Detect which cell encompasses the target text, then output its (X, Y) center coordinate. 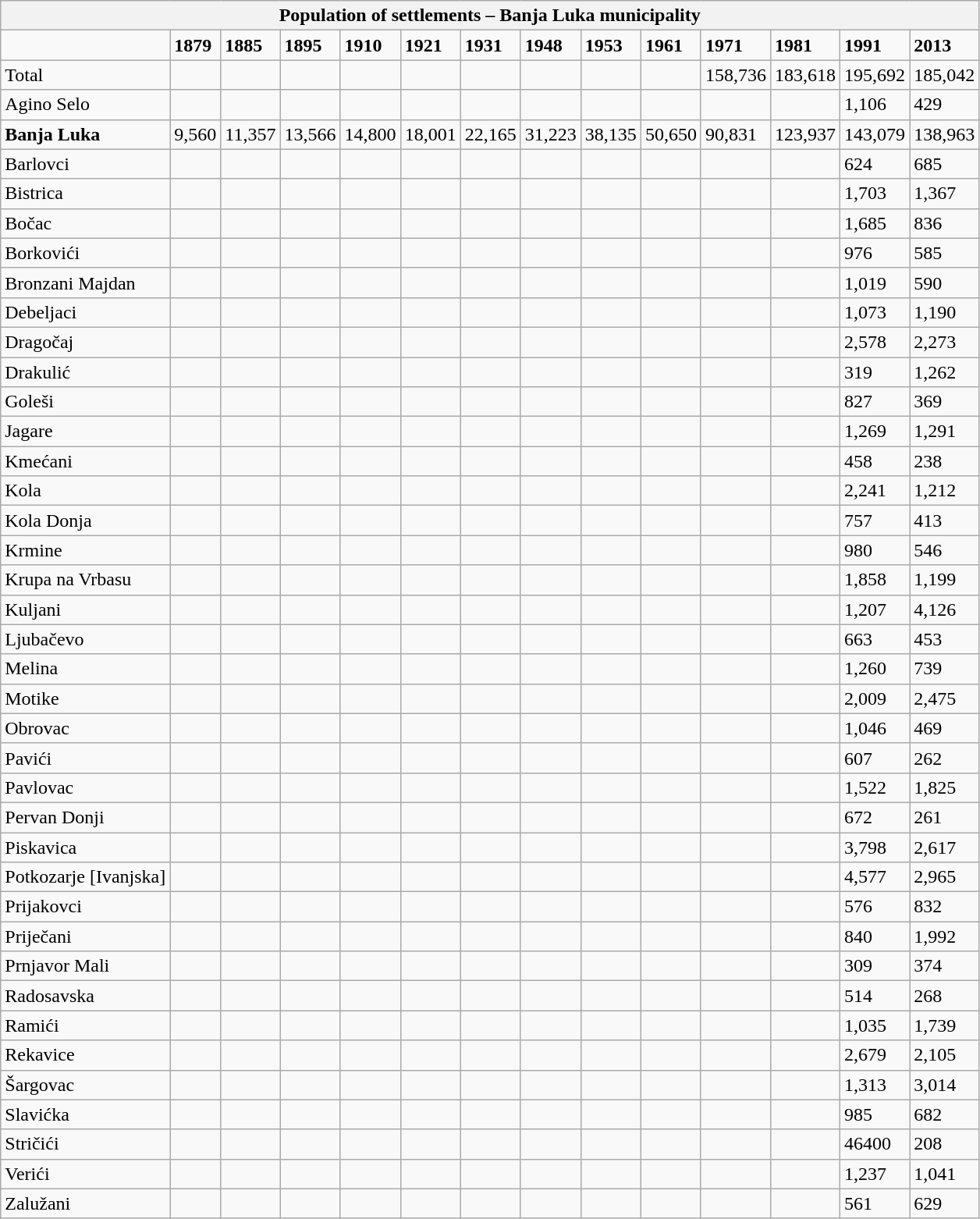
2,009 (875, 698)
1,073 (875, 312)
Pervan Donji (86, 817)
985 (875, 1114)
Drakulić (86, 372)
1,041 (944, 1174)
309 (875, 966)
832 (944, 907)
Population of settlements – Banja Luka municipality (490, 16)
2,578 (875, 342)
Potkozarje [Ivanjska] (86, 877)
2,617 (944, 847)
1,190 (944, 312)
1,703 (875, 194)
1885 (250, 45)
1,260 (875, 669)
143,079 (875, 134)
Kmećani (86, 461)
Goleši (86, 402)
Agino Selo (86, 105)
262 (944, 758)
319 (875, 372)
1991 (875, 45)
2,965 (944, 877)
739 (944, 669)
1,367 (944, 194)
Prijakovci (86, 907)
18,001 (431, 134)
629 (944, 1203)
158,736 (735, 75)
1879 (195, 45)
1,825 (944, 787)
685 (944, 164)
453 (944, 639)
1,269 (875, 432)
2013 (944, 45)
Radosavska (86, 996)
663 (875, 639)
50,650 (671, 134)
Zalužani (86, 1203)
Obrovac (86, 728)
1,207 (875, 609)
369 (944, 402)
976 (875, 253)
585 (944, 253)
Bočac (86, 223)
123,937 (805, 134)
Pavlovac (86, 787)
827 (875, 402)
757 (875, 521)
22,165 (490, 134)
1,237 (875, 1174)
2,475 (944, 698)
1,199 (944, 580)
590 (944, 283)
9,560 (195, 134)
Total (86, 75)
836 (944, 223)
31,223 (551, 134)
374 (944, 966)
208 (944, 1144)
429 (944, 105)
Bronzani Majdan (86, 283)
1,858 (875, 580)
1921 (431, 45)
Motike (86, 698)
Prnjavor Mali (86, 966)
238 (944, 461)
Barlovci (86, 164)
1953 (610, 45)
1981 (805, 45)
185,042 (944, 75)
1,992 (944, 936)
3,798 (875, 847)
Pavići (86, 758)
195,692 (875, 75)
1,522 (875, 787)
Ljubačevo (86, 639)
Kola (86, 491)
576 (875, 907)
1,262 (944, 372)
Krmine (86, 550)
183,618 (805, 75)
3,014 (944, 1085)
1,106 (875, 105)
Bistrica (86, 194)
Ramići (86, 1025)
Kola Donja (86, 521)
4,577 (875, 877)
268 (944, 996)
38,135 (610, 134)
624 (875, 164)
980 (875, 550)
1,212 (944, 491)
Verići (86, 1174)
672 (875, 817)
1,035 (875, 1025)
Stričići (86, 1144)
413 (944, 521)
1931 (490, 45)
Banja Luka (86, 134)
2,105 (944, 1055)
Slavićka (86, 1114)
2,679 (875, 1055)
Borkovići (86, 253)
682 (944, 1114)
13,566 (311, 134)
1,313 (875, 1085)
14,800 (370, 134)
469 (944, 728)
Melina (86, 669)
Dragočaj (86, 342)
Rekavice (86, 1055)
Piskavica (86, 847)
1,046 (875, 728)
46400 (875, 1144)
1,739 (944, 1025)
2,273 (944, 342)
90,831 (735, 134)
Šargovac (86, 1085)
Priječani (86, 936)
546 (944, 550)
1,685 (875, 223)
1895 (311, 45)
1910 (370, 45)
1948 (551, 45)
Krupa na Vrbasu (86, 580)
Debeljaci (86, 312)
Jagare (86, 432)
261 (944, 817)
1,291 (944, 432)
1971 (735, 45)
607 (875, 758)
4,126 (944, 609)
458 (875, 461)
2,241 (875, 491)
11,357 (250, 134)
561 (875, 1203)
1,019 (875, 283)
138,963 (944, 134)
514 (875, 996)
840 (875, 936)
Kuljani (86, 609)
1961 (671, 45)
